For the text-containing cell, return its midpoint in (X, Y) coordinate format. 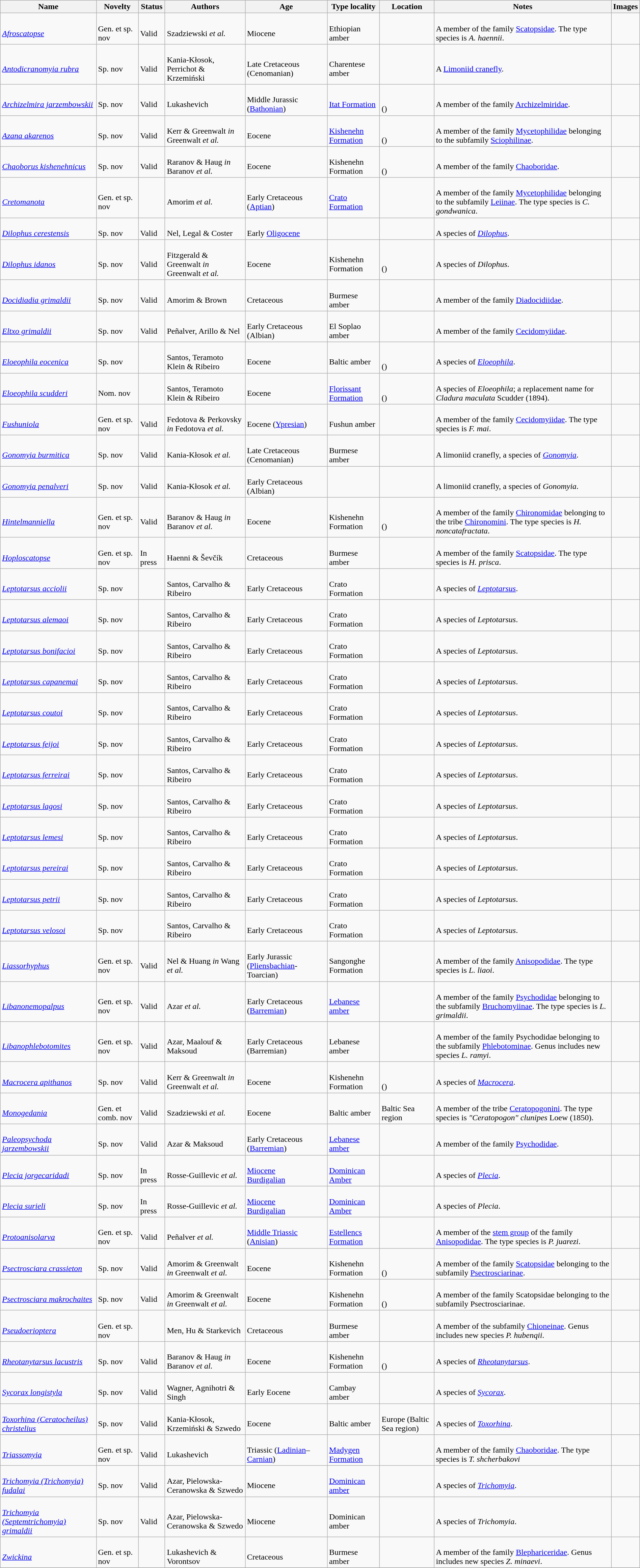
A member of the family Scatopsidae. The type species is A. haennii. (523, 29)
A member of the family Psychodidae. (523, 1139)
Nel & Huang in Wang et al. (205, 962)
Eloeophila scudderi (48, 389)
Name (48, 7)
Psectrosciara makrochaites (48, 1295)
Liassorhyphus (48, 962)
Leptotarsus acciolii (48, 584)
Notes (523, 7)
Azar et al. (205, 1001)
Fitzgerald & Greenwalt in Greenwalt et al. (205, 260)
Gonomyia penalveri (48, 482)
A member of the family Scatopsidae. The type species is H. prisca. (523, 553)
Florissant Formation (353, 389)
Men, Hu & Starkevich (205, 1326)
Cretomanota (48, 198)
A member of the tribe Ceratopogonini. The type species is "Ceratopogon" clunipes Loew (1850). (523, 1108)
Triassic (Ladinian–Carnian) (286, 1450)
Raranov & Haug in Baranov et al. (205, 162)
Archizelmira jarzembowskii (48, 100)
Macrocera apithanos (48, 1077)
A member of the family Psychodidae belonging to the subfamily Bruchomyiinae. The type species is L. grimaldii. (523, 1001)
A member of the stem group of the family Anisopodidae. The type species is P. juarezi. (523, 1233)
Leptotarsus alemaoi (48, 615)
A member of the family Diadocidiidae. (523, 295)
Paleopsychoda jarzembowskii (48, 1139)
A member of the family Blephariceridae. Genus includes new species Z. minaevi. (523, 1552)
Toxorhina (Ceratocheilus) christelius (48, 1419)
Leptotarsus lemesi (48, 832)
Kania-Kłosok, Krzemiński & Szwedo (205, 1419)
Cambay amber (353, 1388)
Lukashevich & Vorontsov (205, 1552)
A member of the family Chaoboridae. The type species is T. shcherbakovi (523, 1450)
Antodicranomyia rubra (48, 64)
Charentese amber (353, 64)
Images (625, 7)
A species of Macrocera. (523, 1077)
A member of the family Chironomidae belonging to the tribe Chironomini. The type species is H. noncatafractata. (523, 518)
Middle Jurassic (Bathonian) (286, 100)
Azana akarenos (48, 131)
Eocene (Ypresian) (286, 420)
Dilophus cerestensis (48, 229)
A member of the family Psychodidae belonging to the subfamily Phlebotominae. Genus includes new species L. ramyi. (523, 1042)
Early Eocene (286, 1388)
Dilophus idanos (48, 260)
Leptotarsus bonifacioi (48, 646)
Ethiopian amber (353, 29)
A member of the family Chaoboridae. (523, 162)
Afroscatopse (48, 29)
Leptotarsus velosoi (48, 926)
Age (286, 7)
Fushun amber (353, 420)
Gen. et comb. nov (117, 1108)
Zwickina (48, 1552)
A member of the subfamily Chioneinae. Genus includes new species P. hubenqii. (523, 1326)
Fushuniola (48, 420)
Hoploscatopse (48, 553)
Eloeophila eocenica (48, 357)
Leptotarsus lagosi (48, 801)
Wagner, Agnihotri & Singh (205, 1388)
Type locality (353, 7)
Amorim et al. (205, 198)
Peñalver, Arillo & Nel (205, 326)
Leptotarsus ferreirai (48, 770)
Madygen Formation (353, 1450)
Libanonemopalpus (48, 1001)
Trichomyia (Septemtrichomyia) grimaldii (48, 1517)
Libanophlebotomites (48, 1042)
A member of the family Mycetophilidae belonging to the subfamily Sciophilinae. (523, 131)
Sangonghe Formation (353, 962)
A species of Eloeophila; a replacement name for Cladura maculata Scudder (1894). (523, 389)
Kania-Kłosok, Perrichot & Krzemiński (205, 64)
Plecia jorgecaridadi (48, 1171)
Peñalver et al. (205, 1233)
Status (152, 7)
Sycorax longistyla (48, 1388)
Amorim & Brown (205, 295)
Novelty (117, 7)
Hintelmanniella (48, 518)
Plecia surieli (48, 1202)
Leptotarsus pereirai (48, 863)
Leptotarsus capanemai (48, 677)
Azar, Maalouf & Maksoud (205, 1042)
Middle Triassic (Anisian) (286, 1233)
Leptotarsus feijoi (48, 739)
A member of the family Archizelmiridae. (523, 100)
Nel, Legal & Coster (205, 229)
A member of the family Anisopodidae. The type species is L. liaoi. (523, 962)
A species of Sycorax. (523, 1388)
Authors (205, 7)
A Limoniid cranefly. (523, 64)
A member of the family Cecidomyiidae. (523, 326)
Trichomyia (Trichomyia) fudalai (48, 1481)
Protoanisolarva (48, 1233)
Early Oligocene (286, 229)
Gonomyia burmitica (48, 451)
Chaoborus kishenehnicus (48, 162)
Estellencs Formation (353, 1233)
Rheotanytarsus lacustris (48, 1357)
A species of Toxorhina. (523, 1419)
Baltic Sea region (407, 1108)
Nom. nov (117, 389)
Location (407, 7)
Haenni & Ševčík (205, 553)
A member of the family Cecidomyiidae. The type species is F. mai. (523, 420)
Itat Formation (353, 100)
Azar & Maksoud (205, 1139)
A species of Rheotanytarsus. (523, 1357)
Leptotarsus petrii (48, 895)
Europe (Baltic Sea region) (407, 1419)
Leptotarsus coutoi (48, 708)
Psectrosciara crassieton (48, 1264)
Fedotova & Perkovsky in Fedotova et al. (205, 420)
Early Cretaceous (Aptian) (286, 198)
Pseudoerioptera (48, 1326)
A member of the family Mycetophilidae belonging to the subfamily Leiinae. The type species is C. gondwanica. (523, 198)
Monogedania (48, 1108)
El Soplao amber (353, 326)
Eltxo grimaldii (48, 326)
A species of Eloeophila. (523, 357)
Triassomyia (48, 1450)
Early Jurassic (Pliensbachian-Toarcian) (286, 962)
Docidiadia grimaldii (48, 295)
